For the text-containing cell, return its midpoint in [x, y] coordinate format. 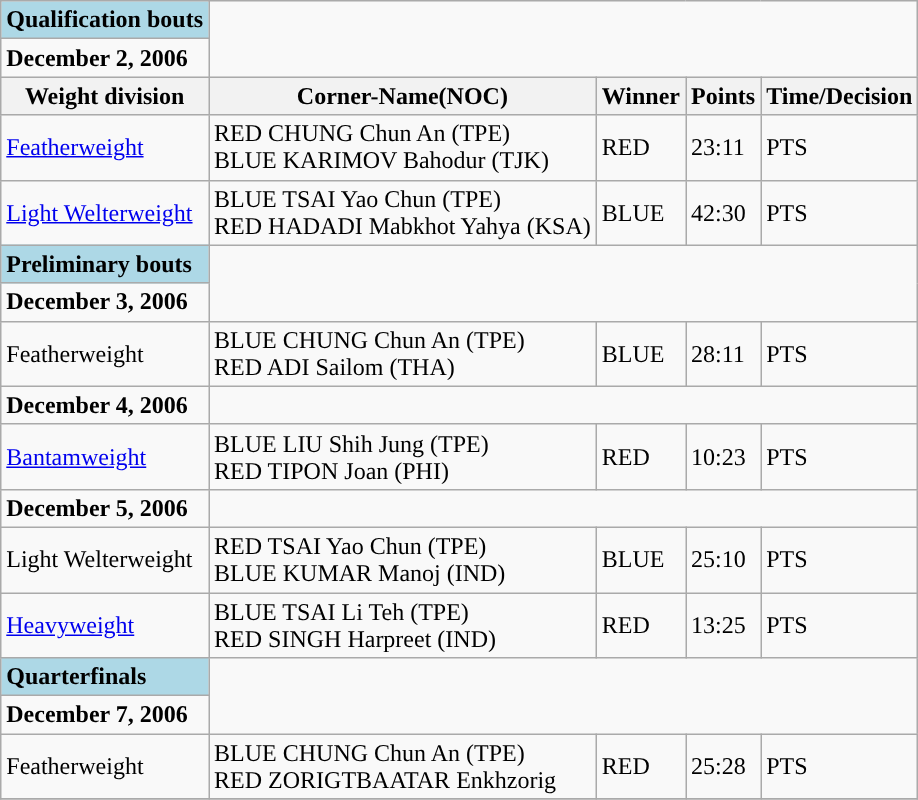
Bantamweight [105, 456]
42:30 [724, 212]
BLUE TSAI Yao Chun (TPE) RED HADADI Mabkhot Yahya (KSA) [403, 212]
RED TSAI Yao Chun (TPE) BLUE KUMAR Manoj (IND) [403, 560]
Preliminary bouts [105, 264]
BLUE CHUNG Chun An (TPE) RED ADI Sailom (THA) [403, 354]
December 2, 2006 [105, 58]
13:25 [724, 624]
10:23 [724, 456]
Weight division [105, 96]
December 7, 2006 [105, 715]
Time/Decision [840, 96]
Corner-Name(NOC) [403, 96]
BLUE LIU Shih Jung (TPE) RED TIPON Joan (PHI) [403, 456]
RED CHUNG Chun An (TPE) BLUE KARIMOV Bahodur (TJK) [403, 148]
December 5, 2006 [105, 508]
28:11 [724, 354]
25:28 [724, 766]
BLUE TSAI Li Teh (TPE) RED SINGH Harpreet (IND) [403, 624]
Winner [640, 96]
Quarterfinals [105, 677]
December 4, 2006 [105, 405]
Points [724, 96]
23:11 [724, 148]
Heavyweight [105, 624]
December 3, 2006 [105, 302]
25:10 [724, 560]
Qualification bouts [105, 20]
BLUE CHUNG Chun An (TPE) RED ZORIGTBAATAR Enkhzorig [403, 766]
